Extract the [x, y] coordinate from the center of the cell holding the provided text.  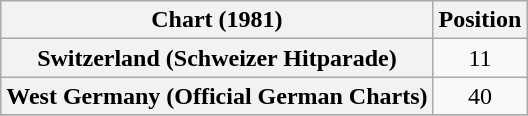
Position [480, 20]
Chart (1981) [217, 20]
Switzerland (Schweizer Hitparade) [217, 58]
11 [480, 58]
West Germany (Official German Charts) [217, 96]
40 [480, 96]
